Search for the cell housing the specified text and yield its (X, Y) center coordinate. 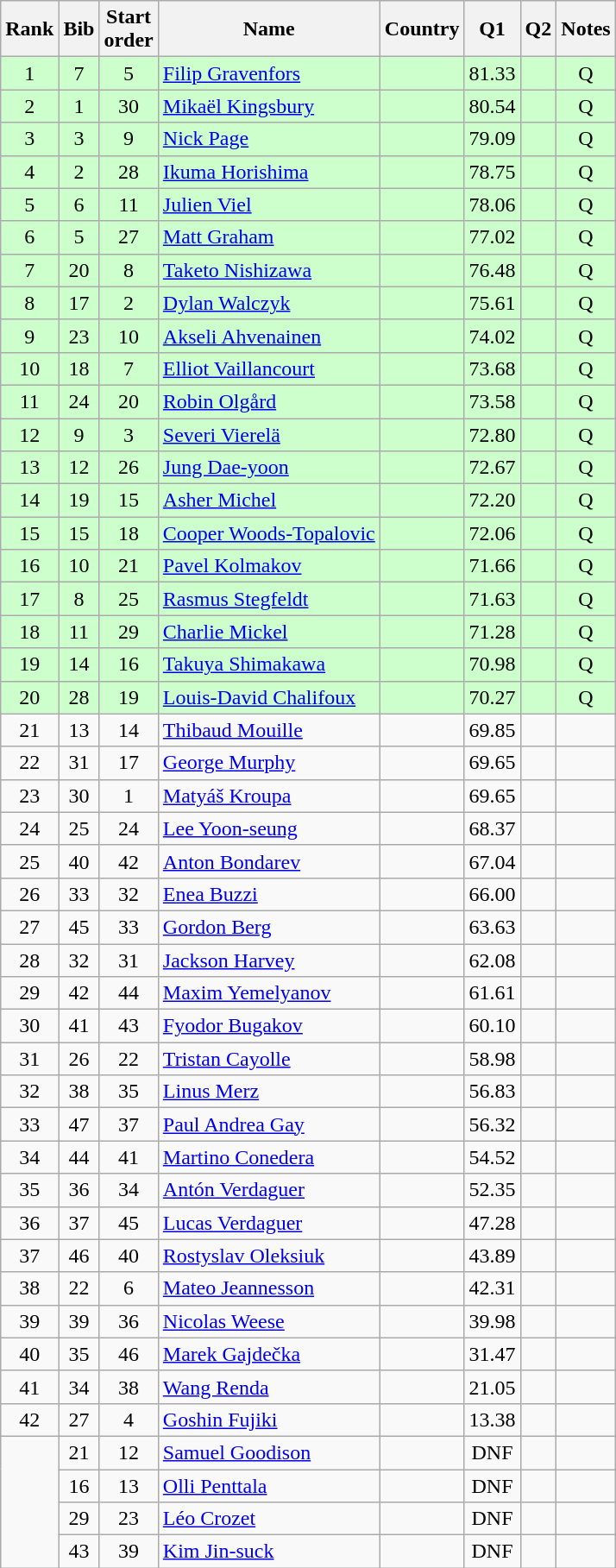
61.61 (492, 993)
Lucas Verdaguer (269, 1223)
Bib (79, 29)
70.27 (492, 697)
71.63 (492, 599)
Elliot Vaillancourt (269, 368)
21.05 (492, 1387)
Tristan Cayolle (269, 1059)
Severi Vierelä (269, 434)
76.48 (492, 270)
Nick Page (269, 139)
73.68 (492, 368)
52.35 (492, 1190)
56.83 (492, 1092)
Rasmus Stegfeldt (269, 599)
Louis-David Chalifoux (269, 697)
Cooper Woods-Topalovic (269, 533)
Mateo Jeannesson (269, 1288)
Mikaël Kingsbury (269, 106)
Léo Crozet (269, 1519)
66.00 (492, 894)
Olli Penttala (269, 1485)
60.10 (492, 1026)
Goshin Fujiki (269, 1420)
Kim Jin-suck (269, 1552)
Paul Andrea Gay (269, 1124)
Samuel Goodison (269, 1452)
42.31 (492, 1288)
Anton Bondarev (269, 861)
Lee Yoon-seung (269, 828)
58.98 (492, 1059)
56.32 (492, 1124)
Q1 (492, 29)
68.37 (492, 828)
Antón Verdaguer (269, 1190)
Nicolas Weese (269, 1321)
Rank (29, 29)
Matt Graham (269, 237)
78.06 (492, 205)
Jackson Harvey (269, 960)
72.20 (492, 501)
Notes (586, 29)
Fyodor Bugakov (269, 1026)
Asher Michel (269, 501)
63.63 (492, 927)
Charlie Mickel (269, 632)
78.75 (492, 172)
Matyáš Kroupa (269, 796)
62.08 (492, 960)
Taketo Nishizawa (269, 270)
31.47 (492, 1354)
69.85 (492, 730)
71.66 (492, 566)
Rostyslav Oleksiuk (269, 1256)
39.98 (492, 1321)
Dylan Walczyk (269, 303)
67.04 (492, 861)
Takuya Shimakawa (269, 664)
71.28 (492, 632)
Thibaud Mouille (269, 730)
Linus Merz (269, 1092)
Martino Conedera (269, 1157)
73.58 (492, 401)
Wang Renda (269, 1387)
Filip Gravenfors (269, 73)
70.98 (492, 664)
Startorder (129, 29)
47 (79, 1124)
75.61 (492, 303)
Robin Olgård (269, 401)
Q2 (538, 29)
Marek Gajdečka (269, 1354)
74.02 (492, 336)
72.67 (492, 468)
13.38 (492, 1420)
Jung Dae-yoon (269, 468)
Country (422, 29)
George Murphy (269, 763)
72.06 (492, 533)
77.02 (492, 237)
Akseli Ahvenainen (269, 336)
79.09 (492, 139)
81.33 (492, 73)
72.80 (492, 434)
80.54 (492, 106)
Name (269, 29)
Julien Viel (269, 205)
43.89 (492, 1256)
54.52 (492, 1157)
Gordon Berg (269, 927)
47.28 (492, 1223)
Enea Buzzi (269, 894)
Pavel Kolmakov (269, 566)
Ikuma Horishima (269, 172)
Maxim Yemelyanov (269, 993)
